Identify which cell holds the provided text, then report its (X, Y) central coordinate. 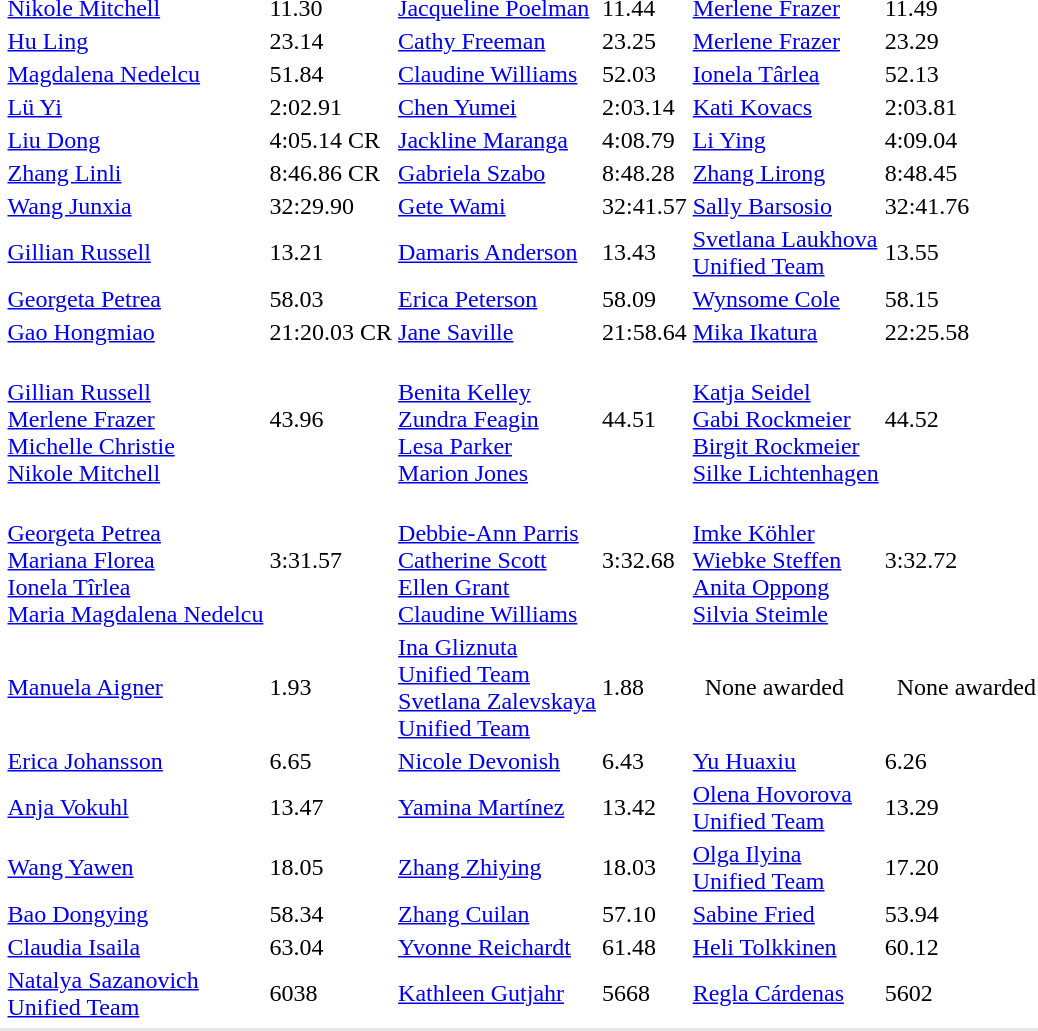
Cathy Freeman (498, 41)
Heli Tolkkinen (786, 947)
Regla Cárdenas (786, 994)
51.84 (331, 74)
Yu Huaxiu (786, 761)
17.20 (960, 868)
6.65 (331, 761)
Olga Ilyina Unified Team (786, 868)
Imke KöhlerWiebke SteffenAnita OppongSilvia Steimle (786, 560)
Yamina Martínez (498, 808)
44.52 (960, 419)
Claudia Isaila (136, 947)
Manuela Aigner (136, 688)
Merlene Frazer (786, 41)
57.10 (645, 914)
Bao Dongying (136, 914)
8:48.45 (960, 173)
Benita KelleyZundra FeaginLesa ParkerMarion Jones (498, 419)
Georgeta Petrea (136, 299)
Nicole Devonish (498, 761)
53.94 (960, 914)
58.03 (331, 299)
32:29.90 (331, 206)
58.34 (331, 914)
2:02.91 (331, 107)
52.03 (645, 74)
Georgeta PetreaMariana FloreaIonela TîrleaMaria Magdalena Nedelcu (136, 560)
Chen Yumei (498, 107)
Erica Peterson (498, 299)
13.21 (331, 252)
Yvonne Reichardt (498, 947)
4:08.79 (645, 140)
Li Ying (786, 140)
Sally Barsosio (786, 206)
Zhang Cuilan (498, 914)
58.15 (960, 299)
Liu Dong (136, 140)
Zhang Linli (136, 173)
Gete Wami (498, 206)
3:31.57 (331, 560)
63.04 (331, 947)
32:41.57 (645, 206)
22:25.58 (960, 332)
13.55 (960, 252)
3:32.68 (645, 560)
Jackline Maranga (498, 140)
58.09 (645, 299)
18.05 (331, 868)
Kathleen Gutjahr (498, 994)
2:03.14 (645, 107)
23.14 (331, 41)
3:32.72 (960, 560)
1.88 (645, 688)
60.12 (960, 947)
Anja Vokuhl (136, 808)
Gabriela Szabo (498, 173)
8:46.86 CR (331, 173)
Olena Hovorova Unified Team (786, 808)
13.47 (331, 808)
Gillian RussellMerlene FrazerMichelle ChristieNikole Mitchell (136, 419)
6.26 (960, 761)
52.13 (960, 74)
5602 (960, 994)
Damaris Anderson (498, 252)
Lü Yi (136, 107)
Gillian Russell (136, 252)
23.25 (645, 41)
Zhang Zhiying (498, 868)
18.03 (645, 868)
21:58.64 (645, 332)
5668 (645, 994)
6.43 (645, 761)
Mika Ikatura (786, 332)
13.29 (960, 808)
43.96 (331, 419)
4:05.14 CR (331, 140)
Claudine Williams (498, 74)
Ionela Târlea (786, 74)
Jane Saville (498, 332)
Gao Hongmiao (136, 332)
Zhang Lirong (786, 173)
6038 (331, 994)
Sabine Fried (786, 914)
61.48 (645, 947)
Wang Junxia (136, 206)
Svetlana Laukhova Unified Team (786, 252)
13.43 (645, 252)
21:20.03 CR (331, 332)
Hu Ling (136, 41)
Wang Yawen (136, 868)
23.29 (960, 41)
Kati Kovacs (786, 107)
8:48.28 (645, 173)
44.51 (645, 419)
Wynsome Cole (786, 299)
Katja SeidelGabi RockmeierBirgit RockmeierSilke Lichtenhagen (786, 419)
2:03.81 (960, 107)
13.42 (645, 808)
1.93 (331, 688)
Natalya Sazanovich Unified Team (136, 994)
Ina Gliznuta Unified Team Svetlana Zalevskaya Unified Team (498, 688)
Erica Johansson (136, 761)
4:09.04 (960, 140)
Debbie-Ann ParrisCatherine ScottEllen GrantClaudine Williams (498, 560)
Magdalena Nedelcu (136, 74)
32:41.76 (960, 206)
